Search for the cell housing the specified text and yield its [x, y] center coordinate. 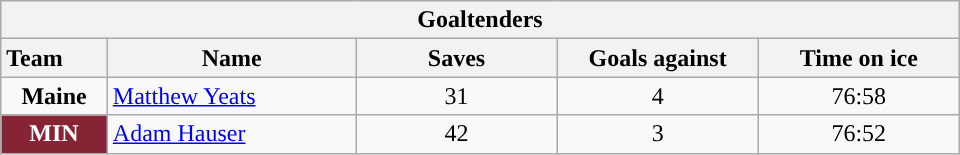
Saves [456, 58]
76:52 [858, 134]
Maine [54, 96]
42 [456, 134]
4 [658, 96]
Goals against [658, 58]
Adam Hauser [232, 134]
Matthew Yeats [232, 96]
Time on ice [858, 58]
3 [658, 134]
Team [54, 58]
MIN [54, 134]
76:58 [858, 96]
31 [456, 96]
Name [232, 58]
Goaltenders [480, 20]
